Return [X, Y] of the center of cell containing provided text 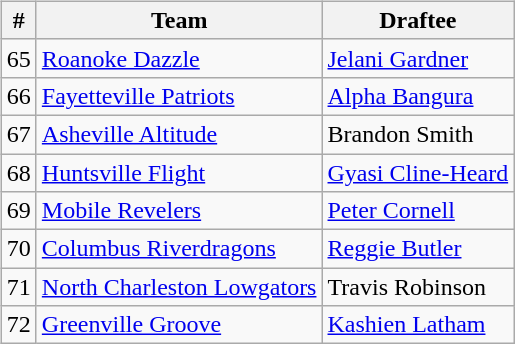
Gyasi Cline-Heard [418, 173]
Fayetteville Patriots [179, 96]
Draftee [418, 20]
66 [18, 96]
72 [18, 325]
Alpha Bangura [418, 96]
Kashien Latham [418, 325]
68 [18, 173]
71 [18, 287]
Team [179, 20]
Brandon Smith [418, 134]
Jelani Gardner [418, 58]
Reggie Butler [418, 249]
Mobile Revelers [179, 211]
69 [18, 211]
Huntsville Flight [179, 173]
North Charleston Lowgators [179, 287]
Greenville Groove [179, 325]
65 [18, 58]
Roanoke Dazzle [179, 58]
# [18, 20]
Asheville Altitude [179, 134]
70 [18, 249]
Peter Cornell [418, 211]
Columbus Riverdragons [179, 249]
Travis Robinson [418, 287]
67 [18, 134]
